Find where the given text appears and provide that cell's center as (X, Y) coordinate. 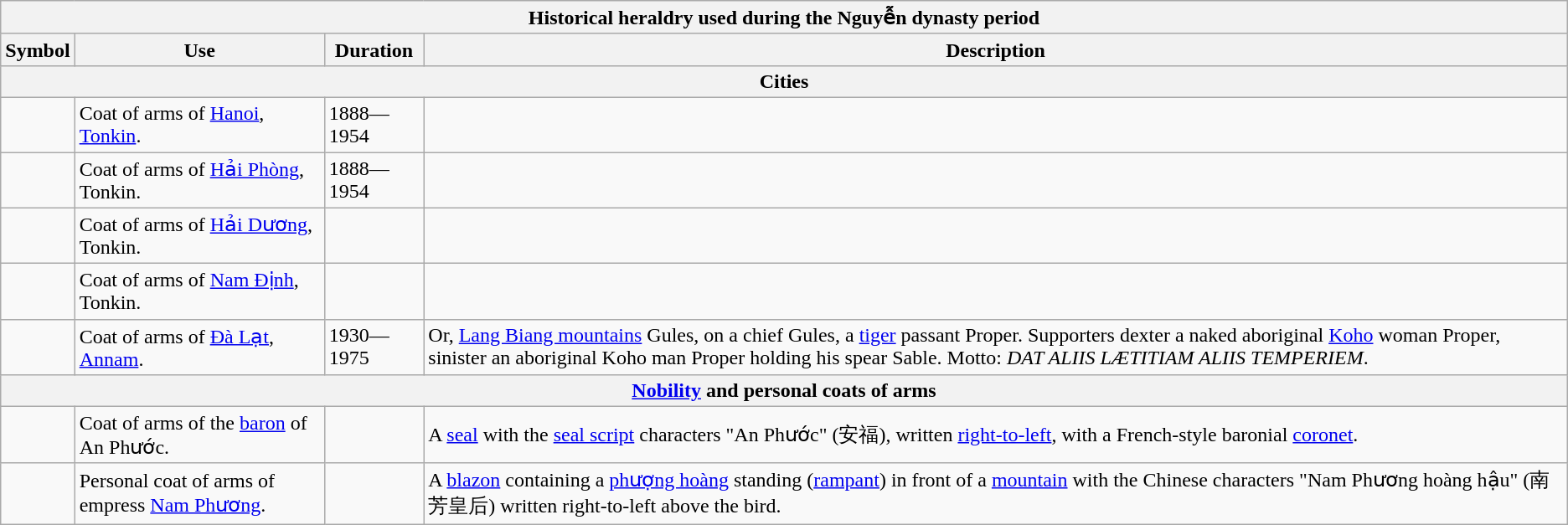
Coat of arms of Đà Lạt, Annam. (199, 347)
Coat of arms of Hanoi, Tonkin. (199, 124)
Description (995, 49)
Coat of arms of Hải Dương, Tonkin. (199, 236)
1930—1975 (374, 347)
Historical heraldry used during the Nguyễn dynasty period (784, 18)
Symbol (38, 49)
Cities (784, 81)
Nobility and personal coats of arms (784, 391)
Coat of arms of Hải Phòng, Tonkin. (199, 181)
Coat of arms of Nam Định, Tonkin. (199, 291)
Use (199, 49)
Personal coat of arms of empress Nam Phương. (199, 493)
Duration (374, 49)
Coat of arms of the baron of An Phước. (199, 435)
A seal with the seal script characters "An Phước" (安福), written right-to-left, with a French-style baronial coronet. (995, 435)
